From the cell containing the given text, extract its center point as [x, y] coordinate. 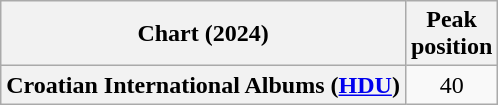
Croatian International Albums (HDU) [204, 85]
Chart (2024) [204, 34]
Peakposition [451, 34]
40 [451, 85]
